Determine the (x, y) coordinate at the center of the cell enclosing the given text.  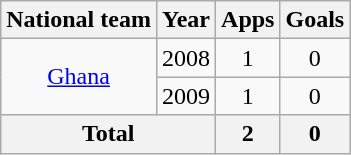
Total (108, 134)
National team (79, 20)
2008 (186, 58)
Goals (315, 20)
Ghana (79, 77)
2009 (186, 96)
Apps (248, 20)
2 (248, 134)
Year (186, 20)
